Capture the cell that displays the provided text and extract its [X, Y] central coordinate. 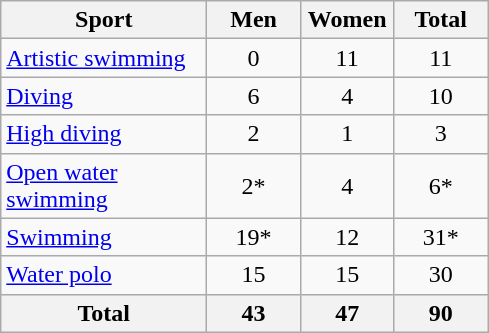
30 [441, 275]
47 [347, 313]
6* [441, 186]
10 [441, 96]
Artistic swimming [104, 58]
43 [254, 313]
31* [441, 237]
0 [254, 58]
19* [254, 237]
Women [347, 20]
6 [254, 96]
Men [254, 20]
Sport [104, 20]
90 [441, 313]
1 [347, 134]
High diving [104, 134]
Swimming [104, 237]
12 [347, 237]
2 [254, 134]
Water polo [104, 275]
Open water swimming [104, 186]
2* [254, 186]
3 [441, 134]
Diving [104, 96]
